Pinpoint the cell where the given text exists, returning its (x, y) midpoint coordinate. 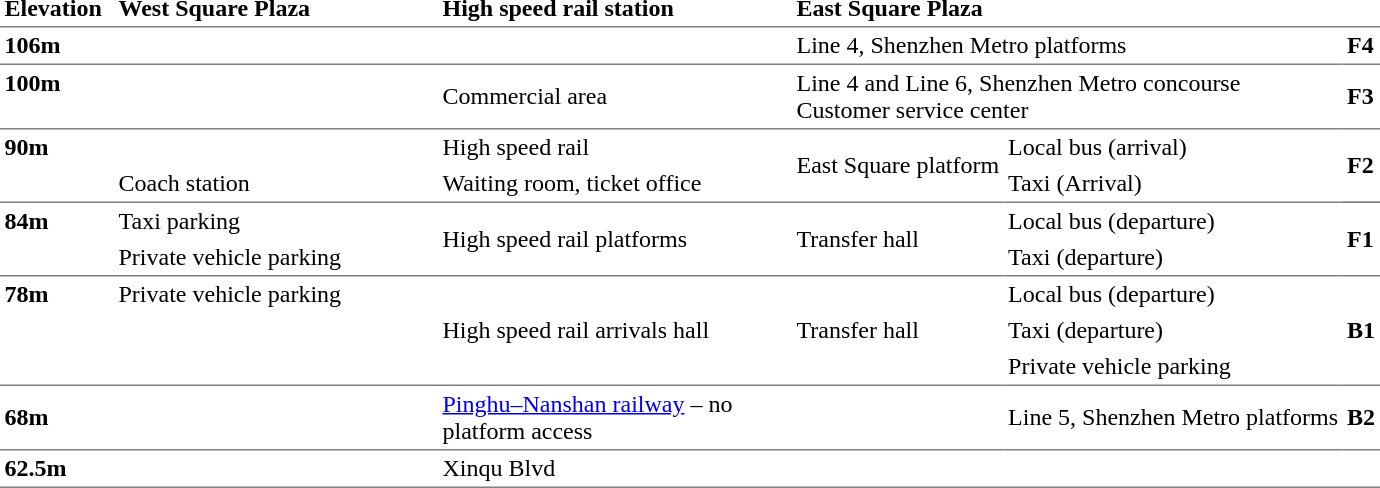
78m (57, 331)
Local bus (arrival) (1174, 148)
F3 (1362, 97)
90m (57, 167)
Line 4, Shenzhen Metro platforms (1068, 47)
Coach station (276, 185)
Pinghu–Nanshan railway – no platform access (615, 418)
Xinqu Blvd (615, 469)
F2 (1362, 167)
Line 4 and Line 6, Shenzhen Metro concourseCustomer service center (1068, 97)
84m (57, 240)
68m (57, 418)
106m (57, 47)
B2 (1362, 418)
B1 (1362, 331)
High speed rail platforms (615, 240)
Commercial area (615, 97)
Line 5, Shenzhen Metro platforms (1174, 418)
Taxi parking (276, 221)
Waiting room, ticket office (615, 185)
High speed rail arrivals hall (615, 331)
High speed rail (615, 148)
100m (57, 97)
Taxi (Arrival) (1192, 185)
F1 (1362, 240)
62.5m (57, 469)
F4 (1362, 47)
East Square platform (898, 167)
